Find where the given text appears and provide that cell's center as [x, y] coordinate. 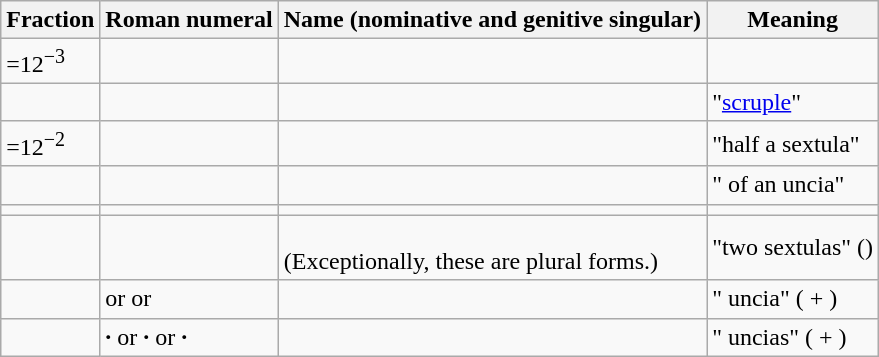
Name (nominative and genitive singular) [492, 20]
· or · or · [189, 337]
" uncia" ( + ) [793, 299]
"scruple" [793, 102]
Meaning [793, 20]
"half a sextula" [793, 144]
=12−3 [50, 62]
Fraction [50, 20]
Roman numeral [189, 20]
" of an uncia" [793, 185]
" uncias" ( + ) [793, 337]
=12−2 [50, 144]
or or [189, 299]
(Exceptionally, these are plural forms.) [492, 248]
"two sextulas" () [793, 248]
